Determine the [X, Y] coordinate at the center of the cell enclosing the given text.  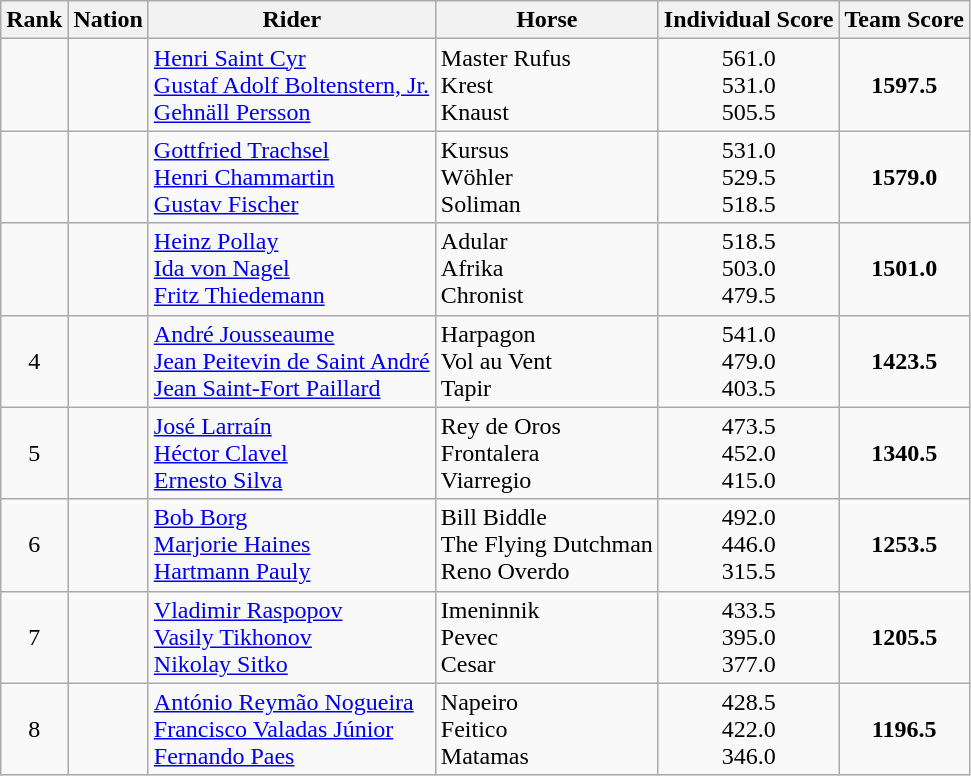
1205.5 [904, 637]
António Reymão Nogueira Francisco Valadas Júnior Fernando Paes [292, 729]
1196.5 [904, 729]
4 [34, 361]
561.0 531.0 505.5 [748, 85]
Rey de Oros Frontalera Viarregio [546, 453]
473.5 452.0 415.0 [748, 453]
Team Score [904, 20]
Bob Borg Marjorie Haines Hartmann Pauly [292, 545]
Kursus Wöhler Soliman [546, 177]
Bill Biddle The Flying Dutchman Reno Overdo [546, 545]
8 [34, 729]
André Jousseaume Jean Peitevin de Saint André Jean Saint-Fort Paillard [292, 361]
Imeninnik Pevec Cesar [546, 637]
1423.5 [904, 361]
Harpagon Vol au Vent Tapir [546, 361]
Nation [108, 20]
1340.5 [904, 453]
Individual Score [748, 20]
José Larraín Héctor Clavel Ernesto Silva [292, 453]
Henri Saint Cyr Gustaf Adolf Boltenstern, Jr. Gehnäll Persson [292, 85]
Gottfried Trachsel Henri Chammartin Gustav Fischer [292, 177]
531.0 529.5 518.5 [748, 177]
Rank [34, 20]
7 [34, 637]
Master Rufus Krest Knaust [546, 85]
Adular Afrika Chronist [546, 269]
5 [34, 453]
428.5 422.0 346.0 [748, 729]
Napeiro Feitico Matamas [546, 729]
1597.5 [904, 85]
1579.0 [904, 177]
492.0 446.0 315.5 [748, 545]
1501.0 [904, 269]
433.5 395.0 377.0 [748, 637]
Horse [546, 20]
6 [34, 545]
Heinz Pollay Ida von Nagel Fritz Thiedemann [292, 269]
541.0 479.0 403.5 [748, 361]
Vladimir Raspopov Vasily Tikhonov Nikolay Sitko [292, 637]
1253.5 [904, 545]
518.5 503.0 479.5 [748, 269]
Rider [292, 20]
